Locate the cell with the specified text and output its [x, y] center coordinate. 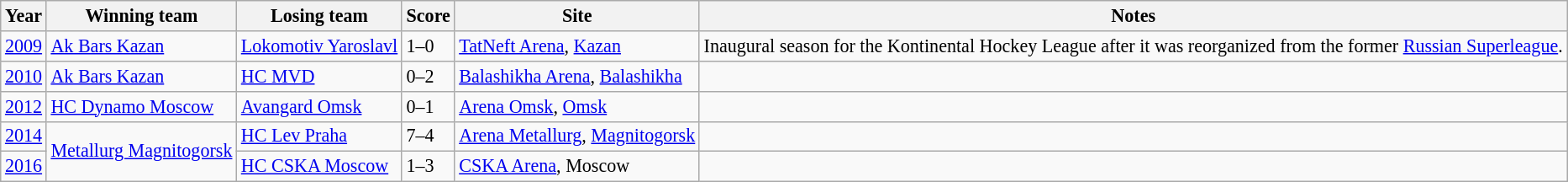
0–2 [429, 76]
Balashikha Arena, Balashikha [576, 76]
CSKA Arena, Moscow [576, 167]
Arena Omsk, Omsk [576, 106]
1–0 [429, 45]
Inaugural season for the Kontinental Hockey League after it was reorganized from the former Russian Superleague. [1133, 45]
Arena Metallurg, Magnitogorsk [576, 136]
Notes [1133, 15]
Metallurg Magnitogorsk [141, 152]
2012 [24, 106]
0–1 [429, 106]
Score [429, 15]
TatNeft Arena, Kazan [576, 45]
Site [576, 15]
2009 [24, 45]
HC MVD [319, 76]
HC CSKA Moscow [319, 167]
2016 [24, 167]
HC Dynamo Moscow [141, 106]
HC Lev Praha [319, 136]
Year [24, 15]
Winning team [141, 15]
1–3 [429, 167]
2014 [24, 136]
2010 [24, 76]
Losing team [319, 15]
Avangard Omsk [319, 106]
7–4 [429, 136]
Lokomotiv Yaroslavl [319, 45]
